Capture the cell that displays the provided text and extract its [X, Y] central coordinate. 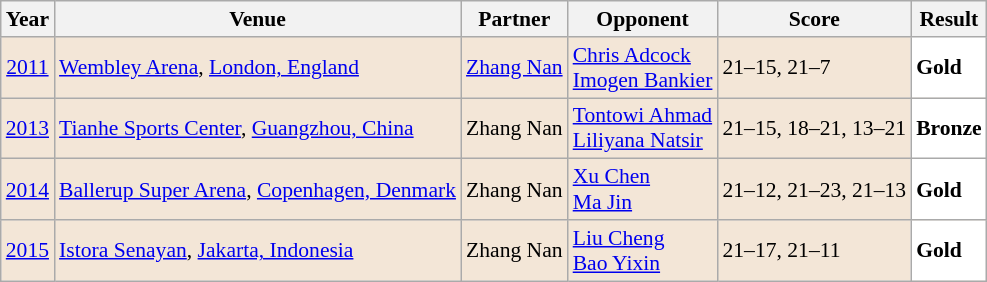
2015 [28, 250]
21–12, 21–23, 21–13 [814, 190]
Ballerup Super Arena, Copenhagen, Denmark [258, 190]
Partner [514, 19]
21–17, 21–11 [814, 250]
Tianhe Sports Center, Guangzhou, China [258, 128]
Liu Cheng Bao Yixin [643, 250]
21–15, 21–7 [814, 68]
Wembley Arena, London, England [258, 68]
Xu Chen Ma Jin [643, 190]
21–15, 18–21, 13–21 [814, 128]
Venue [258, 19]
2013 [28, 128]
Chris Adcock Imogen Bankier [643, 68]
2011 [28, 68]
Bronze [949, 128]
Year [28, 19]
Istora Senayan, Jakarta, Indonesia [258, 250]
2014 [28, 190]
Score [814, 19]
Result [949, 19]
Tontowi Ahmad Liliyana Natsir [643, 128]
Opponent [643, 19]
